Determine the [x, y] coordinate at the center of the cell enclosing the given text.  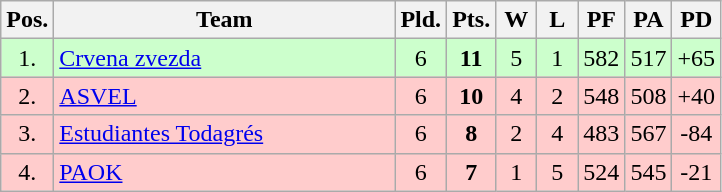
PA [648, 20]
517 [648, 58]
-21 [696, 172]
1. [28, 58]
Pts. [472, 20]
11 [472, 58]
7 [472, 172]
-84 [696, 134]
548 [602, 96]
8 [472, 134]
3. [28, 134]
PF [602, 20]
Pld. [421, 20]
+40 [696, 96]
545 [648, 172]
PD [696, 20]
Team [224, 20]
582 [602, 58]
W [516, 20]
4. [28, 172]
10 [472, 96]
ASVEL [224, 96]
508 [648, 96]
+65 [696, 58]
Estudiantes Todagrés [224, 134]
483 [602, 134]
PAOK [224, 172]
Pos. [28, 20]
L [558, 20]
567 [648, 134]
2. [28, 96]
524 [602, 172]
Crvena zvezda [224, 58]
